Output the (X, Y) coordinate of the center of the cell containing the given text.  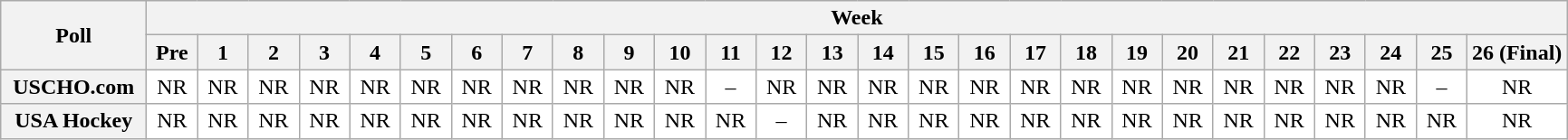
19 (1137, 52)
24 (1390, 52)
21 (1238, 52)
17 (1035, 52)
7 (527, 52)
5 (426, 52)
1 (223, 52)
6 (476, 52)
26 (Final) (1516, 52)
14 (883, 52)
USCHO.com (74, 87)
25 (1441, 52)
4 (375, 52)
11 (730, 52)
23 (1340, 52)
18 (1086, 52)
15 (934, 52)
13 (832, 52)
Pre (172, 52)
12 (782, 52)
8 (578, 52)
22 (1289, 52)
9 (629, 52)
3 (324, 52)
Poll (74, 35)
10 (679, 52)
2 (274, 52)
Week (857, 18)
USA Hockey (74, 121)
16 (985, 52)
20 (1188, 52)
